Locate the cell with the specified text and output its (x, y) center coordinate. 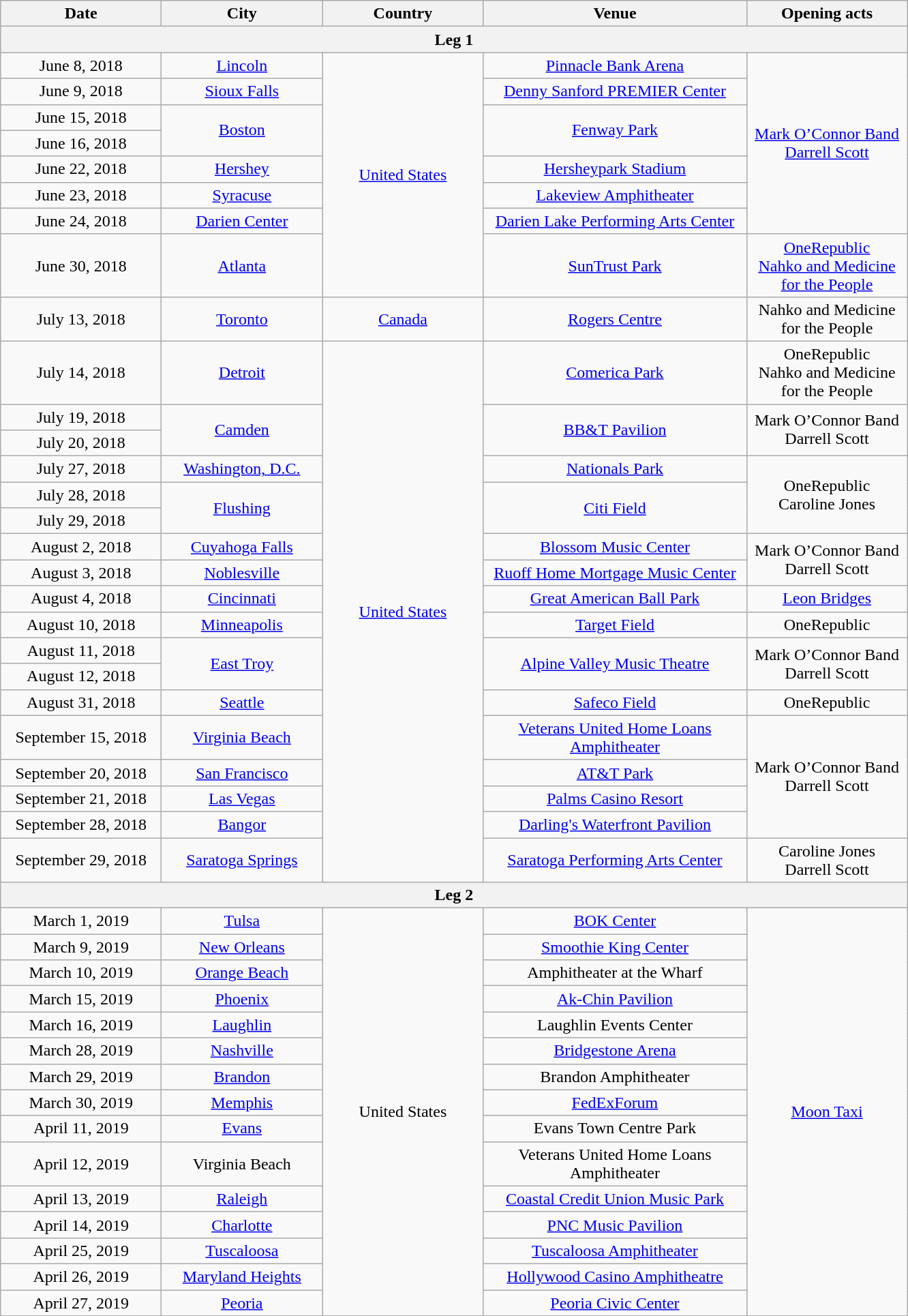
Hollywood Casino Amphitheatre (615, 1276)
Boston (242, 130)
August 11, 2018 (81, 650)
Country (403, 14)
Date (81, 14)
East Troy (242, 663)
June 8, 2018 (81, 65)
Peoria Civic Center (615, 1303)
Darien Lake Performing Arts Center (615, 221)
Raleigh (242, 1199)
June 22, 2018 (81, 169)
August 3, 2018 (81, 573)
April 13, 2019 (81, 1199)
Comerica Park (615, 372)
Palms Casino Resort (615, 798)
Nashville (242, 1051)
Washington, D.C. (242, 469)
March 29, 2019 (81, 1077)
Maryland Heights (242, 1276)
Opening acts (827, 14)
September 21, 2018 (81, 798)
September 29, 2018 (81, 859)
Darien Center (242, 221)
Brandon Amphitheater (615, 1077)
Leg 2 (454, 895)
April 11, 2019 (81, 1128)
July 29, 2018 (81, 521)
Tulsa (242, 921)
Target Field (615, 625)
Atlanta (242, 265)
September 20, 2018 (81, 773)
Coastal Credit Union Music Park (615, 1199)
March 28, 2019 (81, 1051)
Brandon (242, 1077)
New Orleans (242, 947)
Ruoff Home Mortgage Music Center (615, 573)
March 9, 2019 (81, 947)
Lakeview Amphitheater (615, 195)
Syracuse (242, 195)
April 12, 2019 (81, 1163)
August 2, 2018 (81, 547)
July 20, 2018 (81, 443)
Safeco Field (615, 702)
August 10, 2018 (81, 625)
March 30, 2019 (81, 1103)
June 9, 2018 (81, 91)
Cuyahoga Falls (242, 547)
Charlotte (242, 1225)
Tuscaloosa (242, 1251)
Smoothie King Center (615, 947)
July 27, 2018 (81, 469)
June 16, 2018 (81, 143)
March 1, 2019 (81, 921)
Tuscaloosa Amphitheater (615, 1251)
March 16, 2019 (81, 1025)
April 25, 2019 (81, 1251)
Leon Bridges (827, 599)
June 15, 2018 (81, 117)
PNC Music Pavilion (615, 1225)
September 15, 2018 (81, 738)
FedExForum (615, 1103)
Rogers Centre (615, 319)
BB&T Pavilion (615, 430)
Leg 1 (454, 40)
SunTrust Park (615, 265)
AT&T Park (615, 773)
Memphis (242, 1103)
July 19, 2018 (81, 417)
Canada (403, 319)
Ak-Chin Pavilion (615, 999)
Denny Sanford PREMIER Center (615, 91)
April 26, 2019 (81, 1276)
Cincinnati (242, 599)
Evans Town Centre Park (615, 1128)
Laughlin Events Center (615, 1025)
San Francisco (242, 773)
Bridgestone Arena (615, 1051)
March 10, 2019 (81, 973)
Alpine Valley Music Theatre (615, 663)
March 15, 2019 (81, 999)
August 4, 2018 (81, 599)
Saratoga Springs (242, 859)
City (242, 14)
Bangor (242, 824)
Moon Taxi (827, 1112)
July 13, 2018 (81, 319)
Great American Ball Park (615, 599)
Blossom Music Center (615, 547)
Noblesville (242, 573)
Peoria (242, 1303)
Pinnacle Bank Arena (615, 65)
Detroit (242, 372)
Las Vegas (242, 798)
Saratoga Performing Arts Center (615, 859)
Toronto (242, 319)
Nationals Park (615, 469)
BOK Center (615, 921)
April 14, 2019 (81, 1225)
Seattle (242, 702)
Amphitheater at the Wharf (615, 973)
Nahko and Medicine for the People (827, 319)
Sioux Falls (242, 91)
Evans (242, 1128)
Venue (615, 14)
April 27, 2019 (81, 1303)
Darling's Waterfront Pavilion (615, 824)
Hersheypark Stadium (615, 169)
Laughlin (242, 1025)
Citi Field (615, 508)
OneRepublicCaroline Jones (827, 495)
Camden (242, 430)
Flushing (242, 508)
Caroline JonesDarrell Scott (827, 859)
September 28, 2018 (81, 824)
Phoenix (242, 999)
August 31, 2018 (81, 702)
August 12, 2018 (81, 676)
Lincoln (242, 65)
June 23, 2018 (81, 195)
July 14, 2018 (81, 372)
Orange Beach (242, 973)
June 30, 2018 (81, 265)
Fenway Park (615, 130)
June 24, 2018 (81, 221)
Minneapolis (242, 625)
Hershey (242, 169)
July 28, 2018 (81, 495)
